Extract the (X, Y) coordinate from the center of the cell holding the provided text.  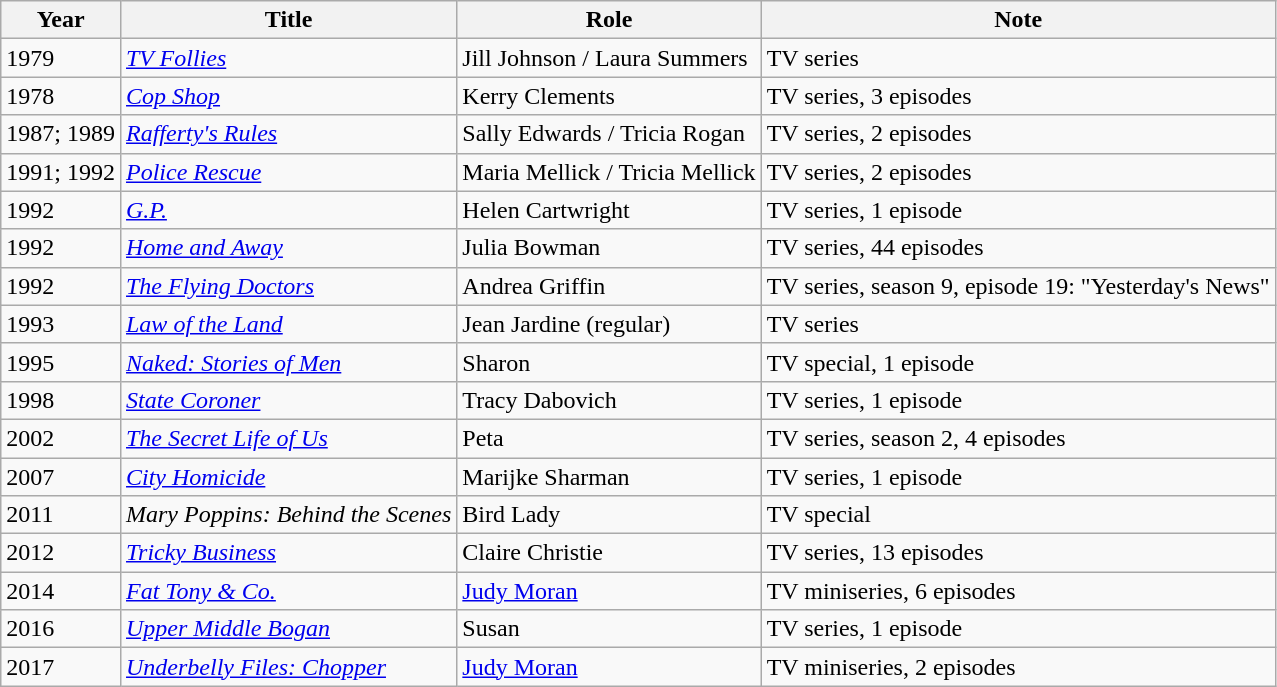
1998 (61, 400)
Susan (609, 629)
Claire Christie (609, 553)
Kerry Clements (609, 96)
1993 (61, 324)
The Secret Life of Us (288, 438)
Tracy Dabovich (609, 400)
2007 (61, 477)
Police Rescue (288, 172)
1978 (61, 96)
Helen Cartwright (609, 210)
Law of the Land (288, 324)
Upper Middle Bogan (288, 629)
Naked: Stories of Men (288, 362)
1979 (61, 58)
Julia Bowman (609, 248)
1991; 1992 (61, 172)
Maria Mellick / Tricia Mellick (609, 172)
Fat Tony & Co. (288, 591)
Title (288, 20)
Underbelly Files: Chopper (288, 667)
2012 (61, 553)
Rafferty's Rules (288, 134)
Cop Shop (288, 96)
Peta (609, 438)
Home and Away (288, 248)
Marijke Sharman (609, 477)
TV series, season 9, episode 19: "Yesterday's News" (1018, 286)
TV miniseries, 6 episodes (1018, 591)
TV series, season 2, 4 episodes (1018, 438)
TV series, 13 episodes (1018, 553)
G.P. (288, 210)
Year (61, 20)
Jean Jardine (regular) (609, 324)
2011 (61, 515)
2014 (61, 591)
TV series, 44 episodes (1018, 248)
City Homicide (288, 477)
TV Follies (288, 58)
Tricky Business (288, 553)
State Coroner (288, 400)
1995 (61, 362)
2002 (61, 438)
Jill Johnson / Laura Summers (609, 58)
Mary Poppins: Behind the Scenes (288, 515)
Andrea Griffin (609, 286)
Sharon (609, 362)
TV series, 3 episodes (1018, 96)
TV special, 1 episode (1018, 362)
2017 (61, 667)
Note (1018, 20)
2016 (61, 629)
Sally Edwards / Tricia Rogan (609, 134)
TV special (1018, 515)
The Flying Doctors (288, 286)
TV miniseries, 2 episodes (1018, 667)
1987; 1989 (61, 134)
Bird Lady (609, 515)
Role (609, 20)
